Detect which cell encompasses the target text, then output its (X, Y) center coordinate. 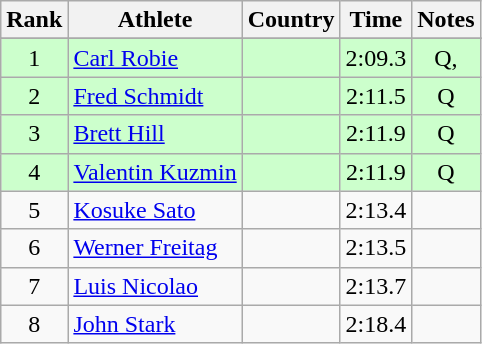
8 (34, 324)
John Stark (155, 324)
Notes (446, 20)
Athlete (155, 20)
3 (34, 134)
4 (34, 172)
Luis Nicolao (155, 286)
Rank (34, 20)
2:13.7 (376, 286)
2:11.5 (376, 96)
Country (291, 20)
Brett Hill (155, 134)
1 (34, 58)
Kosuke Sato (155, 210)
Q, (446, 58)
Time (376, 20)
Valentin Kuzmin (155, 172)
5 (34, 210)
2:09.3 (376, 58)
2:13.5 (376, 248)
2:13.4 (376, 210)
2:18.4 (376, 324)
Werner Freitag (155, 248)
2 (34, 96)
7 (34, 286)
Fred Schmidt (155, 96)
Carl Robie (155, 58)
6 (34, 248)
